Return (X, Y) of the center of cell containing provided text 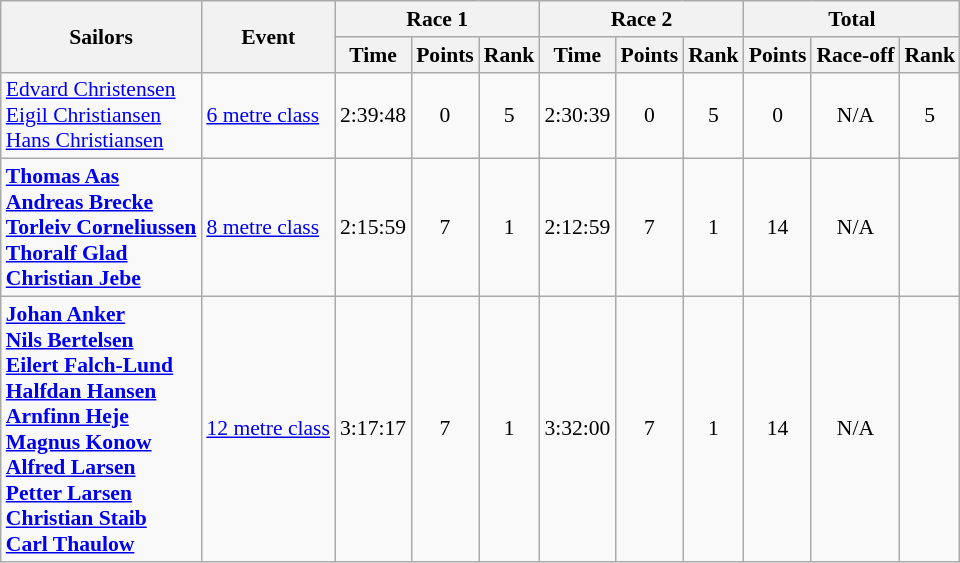
8 metre class (268, 228)
Total (852, 19)
Thomas Aas Andreas Brecke Torleiv Corneliussen Thoralf Glad Christian Jebe (102, 228)
Edvard Christensen Eigil Christiansen Hans Christiansen (102, 116)
Race 2 (641, 19)
12 metre class (268, 430)
Johan Anker Nils Bertelsen Eilert Falch-Lund Halfdan Hansen Arnfinn Heje Magnus Konow Alfred Larsen Petter Larsen Christian Staib Carl Thaulow (102, 430)
Event (268, 36)
Race-off (855, 55)
6 metre class (268, 116)
3:32:00 (577, 430)
2:12:59 (577, 228)
2:39:48 (373, 116)
2:30:39 (577, 116)
2:15:59 (373, 228)
Sailors (102, 36)
Race 1 (437, 19)
3:17:17 (373, 430)
